Return (X, Y) of the center of cell containing provided text 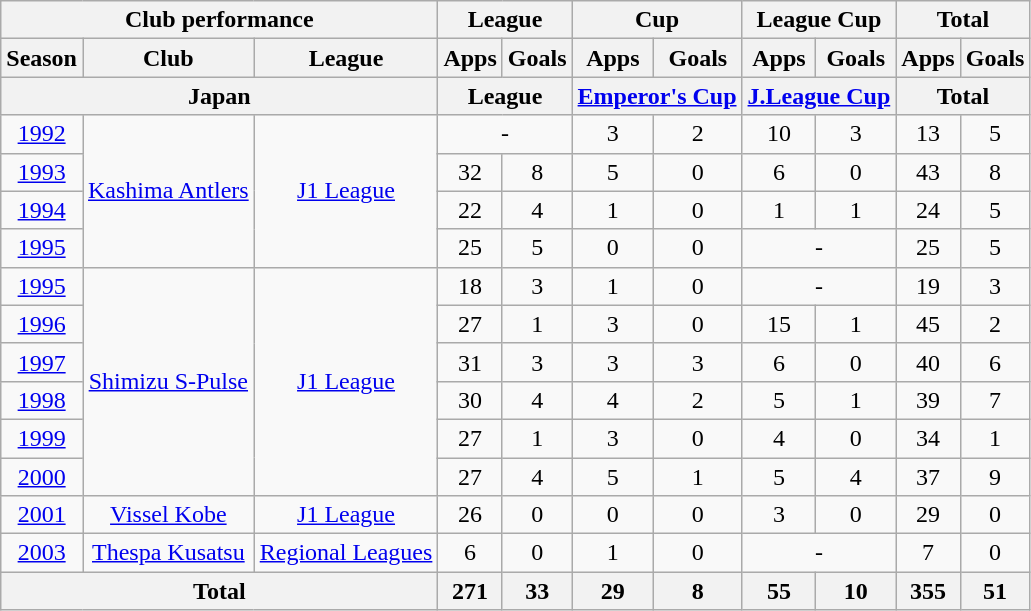
Season (42, 58)
Cup (657, 20)
13 (928, 134)
2000 (42, 477)
18 (470, 286)
34 (928, 438)
32 (470, 172)
Japan (220, 96)
40 (928, 362)
Kashima Antlers (168, 191)
Emperor's Cup (657, 96)
39 (928, 400)
45 (928, 324)
355 (928, 591)
271 (470, 591)
51 (995, 591)
J.League Cup (819, 96)
Regional Leagues (346, 553)
26 (470, 515)
Club performance (220, 20)
2001 (42, 515)
Thespa Kusatsu (168, 553)
1994 (42, 210)
1999 (42, 438)
2003 (42, 553)
1992 (42, 134)
37 (928, 477)
55 (779, 591)
1997 (42, 362)
9 (995, 477)
33 (537, 591)
Shimizu S-Pulse (168, 381)
31 (470, 362)
24 (928, 210)
1993 (42, 172)
1996 (42, 324)
1998 (42, 400)
League Cup (819, 20)
Vissel Kobe (168, 515)
22 (470, 210)
19 (928, 286)
15 (779, 324)
Club (168, 58)
43 (928, 172)
30 (470, 400)
